Provide the [x, y] coordinate of the cell's center where the given text is located.  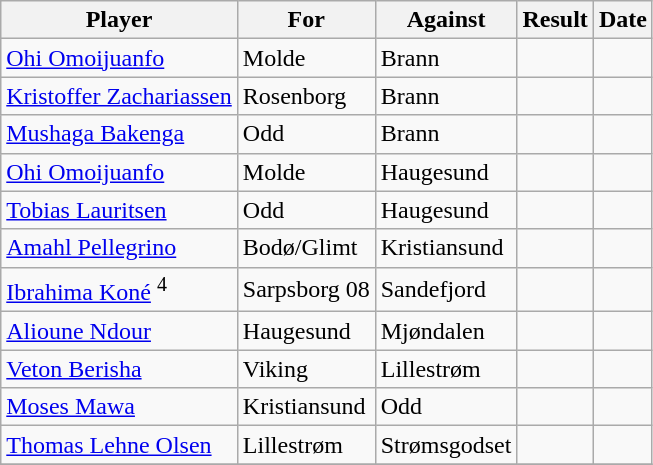
Thomas Lehne Olsen [120, 445]
Tobias Lauritsen [120, 210]
Sandefjord [446, 290]
Mjøndalen [446, 331]
Alioune Ndour [120, 331]
Mushaga Bakenga [120, 134]
Veton Berisha [120, 369]
Amahl Pellegrino [120, 248]
Against [446, 20]
For [306, 20]
Strømsgodset [446, 445]
Date [622, 20]
Kristoffer Zachariassen [120, 96]
Player [120, 20]
Bodø/Glimt [306, 248]
Moses Mawa [120, 407]
Viking [306, 369]
Rosenborg [306, 96]
Sarpsborg 08 [306, 290]
Ibrahima Koné 4 [120, 290]
Result [555, 20]
